Determine the [X, Y] coordinate at the center of the cell enclosing the given text.  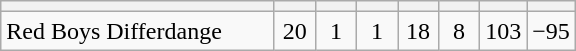
103 [504, 31]
−95 [552, 31]
18 [418, 31]
20 [294, 31]
Red Boys Differdange [138, 31]
8 [460, 31]
